Provide the [x, y] coordinate of the cell's center where the given text is located.  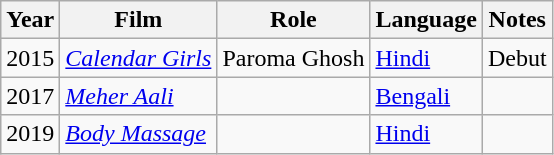
Film [138, 20]
Body Massage [138, 134]
2019 [30, 134]
2017 [30, 96]
Role [294, 20]
Bengali [426, 96]
Language [426, 20]
Notes [517, 20]
Meher Aali [138, 96]
Debut [517, 58]
2015 [30, 58]
Paroma Ghosh [294, 58]
Year [30, 20]
Calendar Girls [138, 58]
